Provide the [x, y] coordinate of the cell's center where the given text is located.  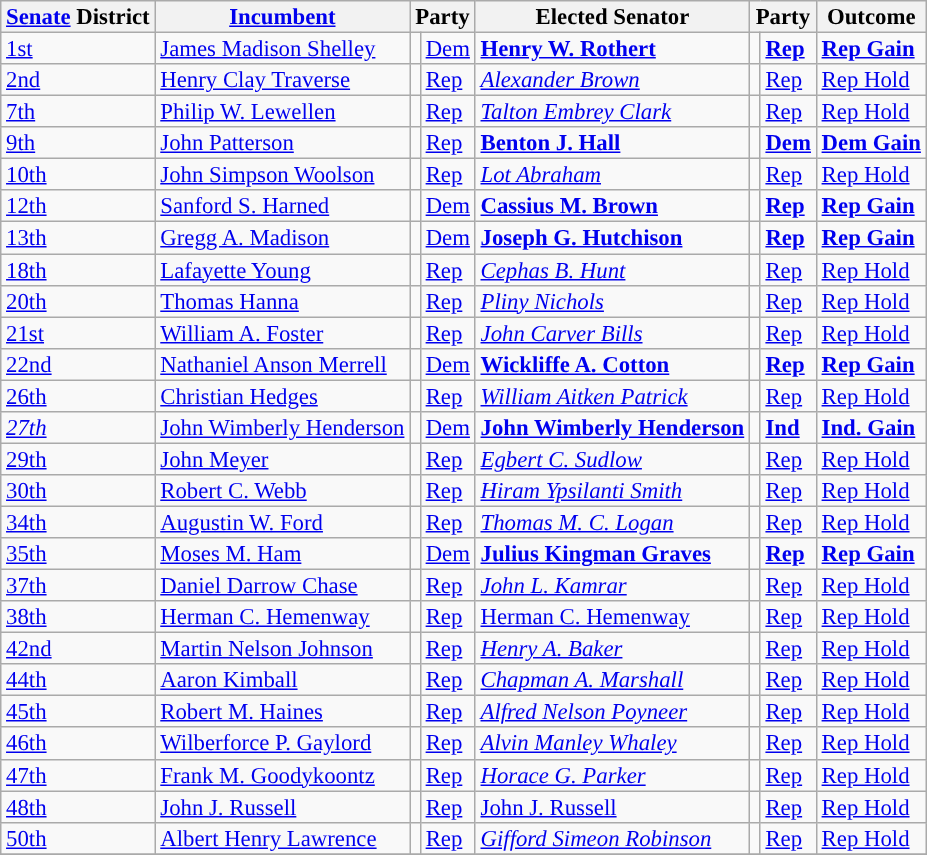
John Patterson [282, 143]
Alvin Manley Whaley [612, 744]
Egbert C. Sudlow [612, 459]
30th [78, 491]
Daniel Darrow Chase [282, 586]
7th [78, 112]
45th [78, 712]
Hiram Ypsilanti Smith [612, 491]
34th [78, 522]
Julius Kingman Graves [612, 554]
22nd [78, 364]
18th [78, 270]
William Aitken Patrick [612, 396]
Incumbent [282, 17]
27th [78, 428]
Albert Henry Lawrence [282, 838]
Moses M. Ham [282, 554]
Gregg A. Madison [282, 238]
Outcome [871, 17]
2nd [78, 80]
Robert C. Webb [282, 491]
29th [78, 459]
Horace G. Parker [612, 775]
John Meyer [282, 459]
Ind. Gain [871, 428]
Cephas B. Hunt [612, 270]
35th [78, 554]
Benton J. Hall [612, 143]
1st [78, 49]
47th [78, 775]
Joseph G. Hutchison [612, 238]
Wilberforce P. Gaylord [282, 744]
37th [78, 586]
42nd [78, 649]
Thomas M. C. Logan [612, 522]
Dem Gain [871, 143]
48th [78, 807]
Sanford S. Harned [282, 206]
Nathaniel Anson Merrell [282, 364]
Lafayette Young [282, 270]
Philip W. Lewellen [282, 112]
Gifford Simeon Robinson [612, 838]
Talton Embrey Clark [612, 112]
John Carver Bills [612, 333]
Henry A. Baker [612, 649]
Cassius M. Brown [612, 206]
50th [78, 838]
38th [78, 617]
46th [78, 744]
Robert M. Haines [282, 712]
Alfred Nelson Poyneer [612, 712]
13th [78, 238]
Henry W. Rothert [612, 49]
26th [78, 396]
10th [78, 175]
Alexander Brown [612, 80]
Ind [788, 428]
44th [78, 680]
Aaron Kimball [282, 680]
21st [78, 333]
20th [78, 301]
Thomas Hanna [282, 301]
Lot Abraham [612, 175]
9th [78, 143]
Wickliffe A. Cotton [612, 364]
Elected Senator [612, 17]
Martin Nelson Johnson [282, 649]
Pliny Nichols [612, 301]
Chapman A. Marshall [612, 680]
Christian Hedges [282, 396]
Henry Clay Traverse [282, 80]
James Madison Shelley [282, 49]
Senate District [78, 17]
William A. Foster [282, 333]
John L. Kamrar [612, 586]
12th [78, 206]
John Simpson Woolson [282, 175]
Augustin W. Ford [282, 522]
Frank M. Goodykoontz [282, 775]
